Provide the (X, Y) coordinate of the cell's center where the given text is located.  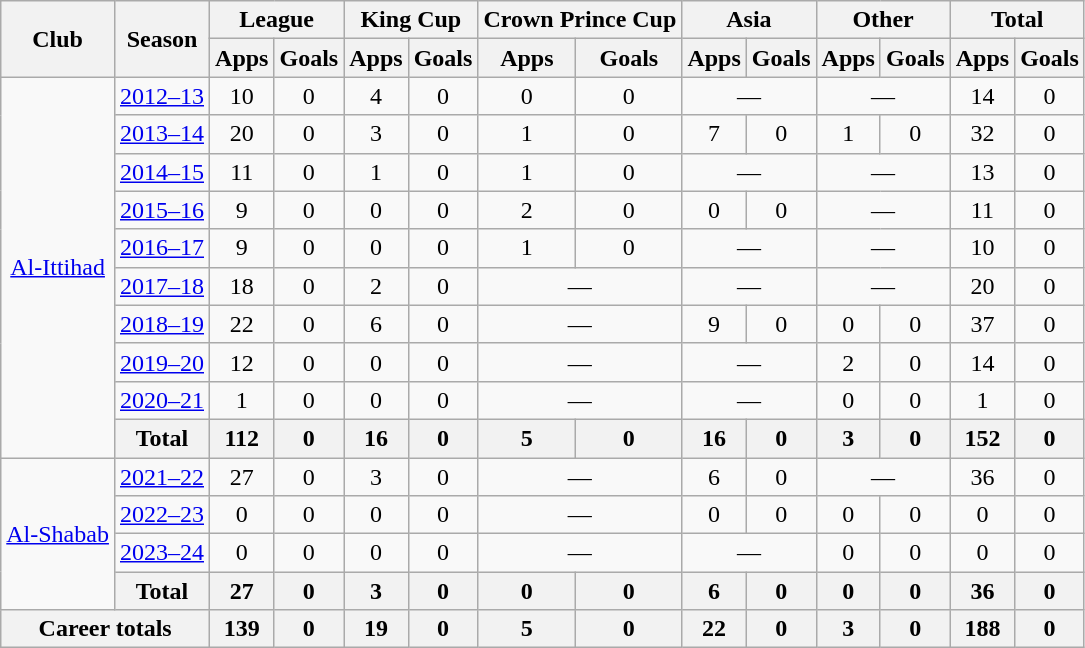
37 (982, 324)
2019–20 (162, 362)
12 (242, 362)
7 (714, 134)
2014–15 (162, 172)
152 (982, 438)
Other (883, 20)
2021–22 (162, 477)
Season (162, 39)
2023–24 (162, 553)
2013–14 (162, 134)
2017–18 (162, 286)
Career totals (106, 629)
19 (376, 629)
188 (982, 629)
139 (242, 629)
Club (58, 39)
2018–19 (162, 324)
2020–21 (162, 400)
Al-Shabab (58, 534)
4 (376, 96)
112 (242, 438)
32 (982, 134)
18 (242, 286)
2022–23 (162, 515)
2012–13 (162, 96)
Asia (749, 20)
King Cup (411, 20)
Al-Ittihad (58, 268)
Crown Prince Cup (580, 20)
2015–16 (162, 210)
League (277, 20)
2016–17 (162, 248)
13 (982, 172)
